Output the [X, Y] coordinate of the center of the cell containing the given text.  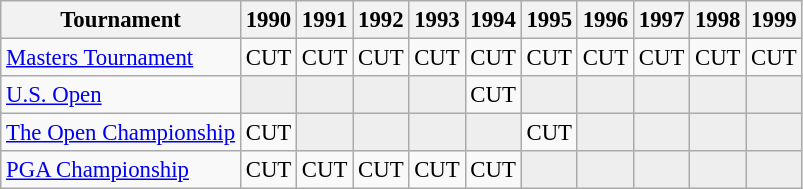
1990 [268, 20]
PGA Championship [121, 170]
U.S. Open [121, 95]
1999 [774, 20]
1996 [605, 20]
1991 [325, 20]
1998 [718, 20]
The Open Championship [121, 133]
1993 [437, 20]
1997 [661, 20]
Tournament [121, 20]
Masters Tournament [121, 58]
1992 [381, 20]
1995 [549, 20]
1994 [493, 20]
